Return [x, y] of the center of cell containing provided text 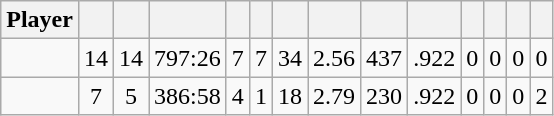
230 [384, 96]
2.79 [334, 96]
2.56 [334, 58]
1 [260, 96]
386:58 [188, 96]
18 [290, 96]
34 [290, 58]
2 [542, 96]
797:26 [188, 58]
Player [40, 20]
5 [132, 96]
4 [238, 96]
437 [384, 58]
